Capture the cell that displays the provided text and extract its (X, Y) central coordinate. 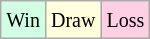
Draw (72, 20)
Win (24, 20)
Loss (126, 20)
